Search for the cell housing the specified text and yield its (X, Y) center coordinate. 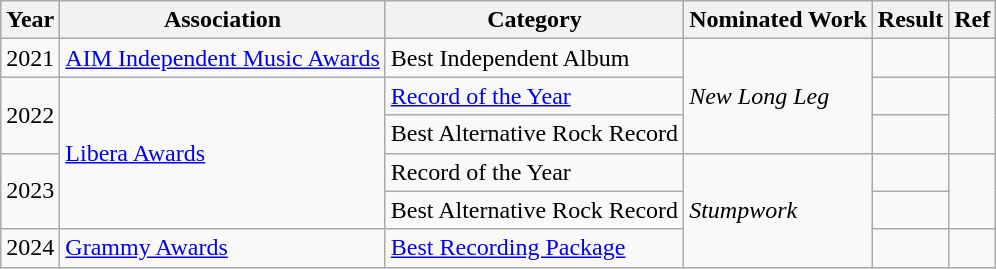
2022 (30, 115)
Grammy Awards (222, 248)
Ref (972, 20)
New Long Leg (778, 96)
2021 (30, 58)
Category (534, 20)
Best Independent Album (534, 58)
Stumpwork (778, 210)
Year (30, 20)
Result (910, 20)
Best Recording Package (534, 248)
Libera Awards (222, 153)
Nominated Work (778, 20)
2023 (30, 191)
Association (222, 20)
2024 (30, 248)
AIM Independent Music Awards (222, 58)
